For the text-containing cell, return its midpoint in [X, Y] coordinate format. 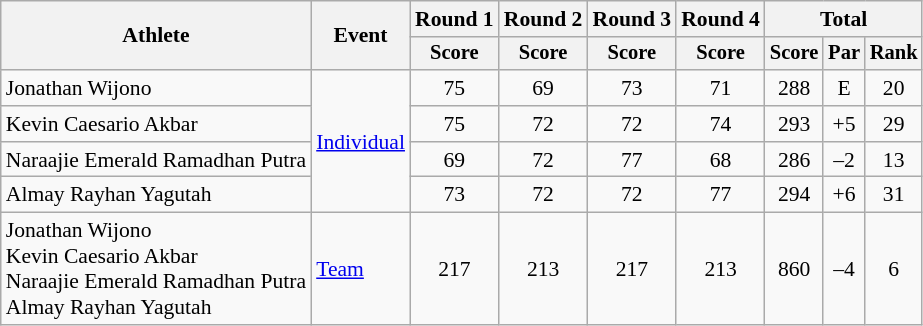
Par [844, 54]
Rank [894, 54]
E [844, 88]
68 [720, 160]
74 [720, 124]
860 [794, 269]
288 [794, 88]
293 [794, 124]
Event [360, 36]
294 [794, 195]
Round 3 [632, 19]
20 [894, 88]
Individual [360, 141]
Round 4 [720, 19]
Naraajie Emerald Ramadhan Putra [156, 160]
–2 [844, 160]
Jonathan Wijono [156, 88]
Team [360, 269]
Round 1 [454, 19]
–4 [844, 269]
Kevin Caesario Akbar [156, 124]
286 [794, 160]
13 [894, 160]
Jonathan WijonoKevin Caesario AkbarNaraajie Emerald Ramadhan PutraAlmay Rayhan Yagutah [156, 269]
6 [894, 269]
Round 2 [544, 19]
Almay Rayhan Yagutah [156, 195]
Total [844, 19]
+5 [844, 124]
29 [894, 124]
Athlete [156, 36]
31 [894, 195]
71 [720, 88]
+6 [844, 195]
